Scan for the cell matching the given text and deliver its (X, Y) coordinate at center. 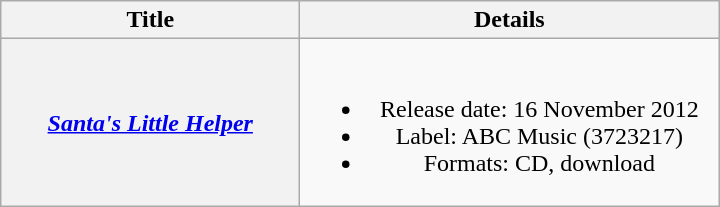
Release date: 16 November 2012Label: ABC Music (3723217)Formats: CD, download (510, 122)
Santa's Little Helper (150, 122)
Details (510, 20)
Title (150, 20)
